Locate the cell with the specified text and output its (X, Y) center coordinate. 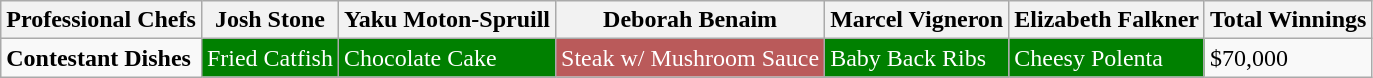
Yaku Moton-Spruill (446, 20)
Elizabeth Falkner (1107, 20)
Josh Stone (270, 20)
Chocolate Cake (446, 58)
Cheesy Polenta (1107, 58)
Baby Back Ribs (917, 58)
Marcel Vigneron (917, 20)
Steak w/ Mushroom Sauce (690, 58)
Deborah Benaim (690, 20)
Professional Chefs (102, 20)
$70,000 (1288, 58)
Contestant Dishes (102, 58)
Total Winnings (1288, 20)
Fried Catfish (270, 58)
